Identify which cell holds the provided text, then report its [X, Y] central coordinate. 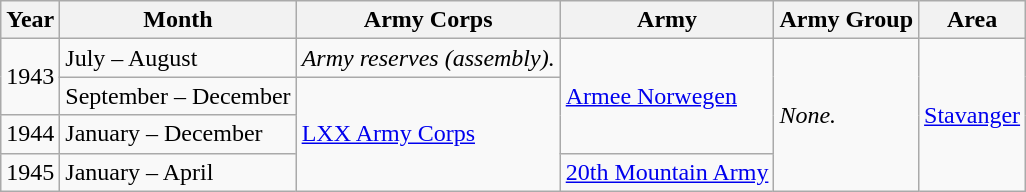
Army reserves (assembly). [428, 58]
None. [846, 115]
Year [30, 20]
Armee Norwegen [667, 96]
20th Mountain Army [667, 172]
Month [178, 20]
Area [972, 20]
January – December [178, 134]
January – April [178, 172]
Army [667, 20]
Army Corps [428, 20]
Army Group [846, 20]
July – August [178, 58]
Stavanger [972, 115]
1944 [30, 134]
September – December [178, 96]
LXX Army Corps [428, 134]
1943 [30, 77]
1945 [30, 172]
